Search for the cell housing the specified text and yield its (X, Y) center coordinate. 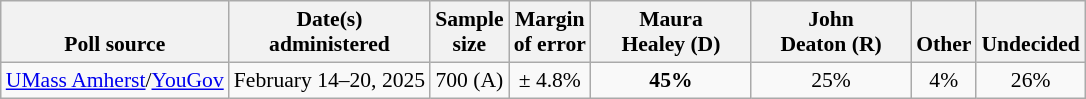
± 4.8% (550, 80)
Date(s)administered (330, 32)
25% (831, 80)
Poll source (115, 32)
Other (944, 32)
February 14–20, 2025 (330, 80)
26% (1030, 80)
Undecided (1030, 32)
4% (944, 80)
700 (A) (469, 80)
45% (671, 80)
Samplesize (469, 32)
Marginof error (550, 32)
JohnDeaton (R) (831, 32)
MauraHealey (D) (671, 32)
UMass Amherst/YouGov (115, 80)
